Scan for the cell matching the given text and deliver its (X, Y) coordinate at center. 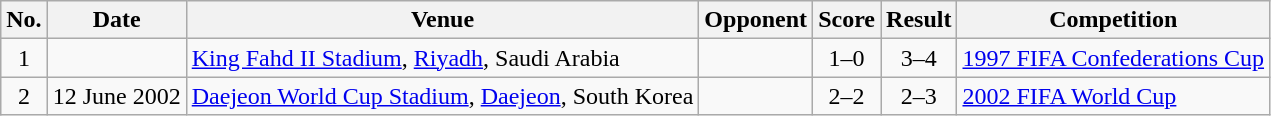
Score (847, 20)
Competition (1114, 20)
No. (24, 20)
2 (24, 96)
3–4 (919, 58)
1–0 (847, 58)
12 June 2002 (116, 96)
2–2 (847, 96)
King Fahd II Stadium, Riyadh, Saudi Arabia (442, 58)
2–3 (919, 96)
1 (24, 58)
Date (116, 20)
Opponent (756, 20)
Result (919, 20)
2002 FIFA World Cup (1114, 96)
1997 FIFA Confederations Cup (1114, 58)
Venue (442, 20)
Daejeon World Cup Stadium, Daejeon, South Korea (442, 96)
